Extract the [x, y] coordinate from the center of the cell holding the provided text.  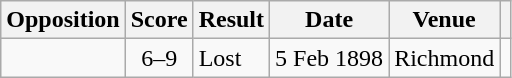
6–9 [159, 58]
Score [159, 20]
Richmond [444, 58]
Lost [231, 58]
Venue [444, 20]
Date [330, 20]
Result [231, 20]
Opposition [63, 20]
5 Feb 1898 [330, 58]
